Identify which cell holds the provided text, then report its (x, y) central coordinate. 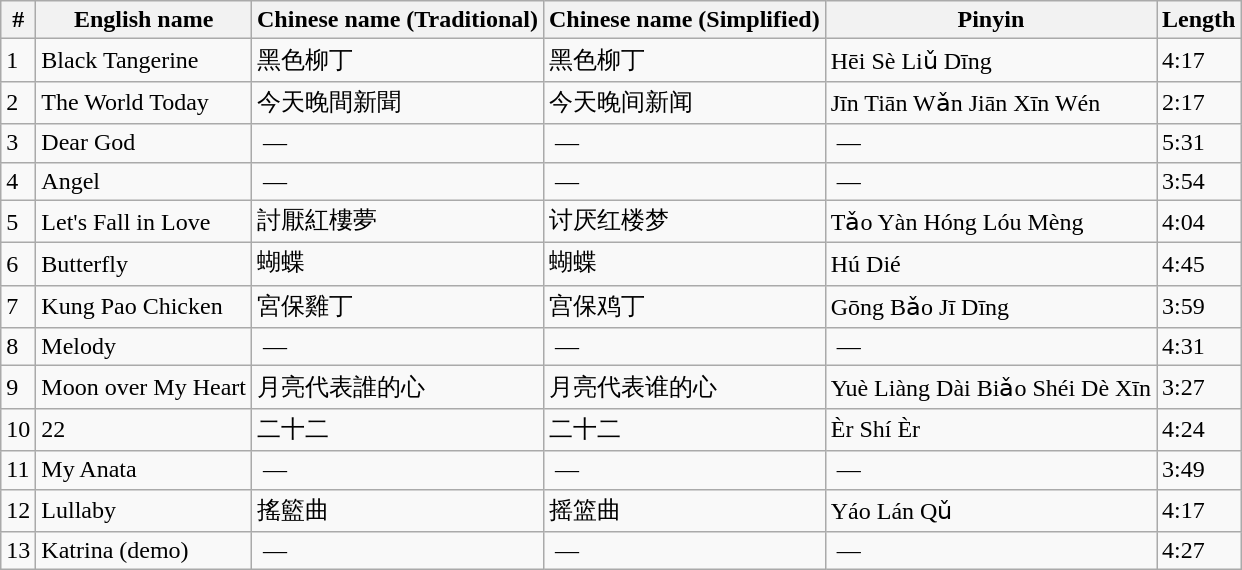
搖籃曲 (398, 510)
Yáo Lán Qǔ (990, 510)
Chinese name (Traditional) (398, 20)
4:04 (1199, 222)
Chinese name (Simplified) (684, 20)
12 (18, 510)
Let's Fall in Love (144, 222)
6 (18, 264)
Kung Pao Chicken (144, 306)
Jīn Tiān Wǎn Jiān Xīn Wén (990, 102)
13 (18, 551)
22 (144, 430)
8 (18, 347)
1 (18, 60)
My Anata (144, 470)
4:24 (1199, 430)
今天晚间新闻 (684, 102)
Length (1199, 20)
月亮代表誰的心 (398, 388)
4:31 (1199, 347)
Katrina (demo) (144, 551)
3 (18, 143)
Hú Dié (990, 264)
2 (18, 102)
5 (18, 222)
Dear God (144, 143)
Lullaby (144, 510)
4:45 (1199, 264)
3:49 (1199, 470)
月亮代表谁的心 (684, 388)
9 (18, 388)
Gōng Bǎo Jī Dīng (990, 306)
English name (144, 20)
今天晚間新聞 (398, 102)
Tǎo Yàn Hóng Lóu Mèng (990, 222)
討厭紅樓夢 (398, 222)
Pinyin (990, 20)
摇篮曲 (684, 510)
4:27 (1199, 551)
宫保鸡丁 (684, 306)
10 (18, 430)
The World Today (144, 102)
Melody (144, 347)
5:31 (1199, 143)
11 (18, 470)
Black Tangerine (144, 60)
Moon over My Heart (144, 388)
宮保雞丁 (398, 306)
Angel (144, 181)
Hēi Sè Liǔ Dīng (990, 60)
Èr Shí Èr (990, 430)
# (18, 20)
讨厌红楼梦 (684, 222)
3:59 (1199, 306)
Yuè Liàng Dài Biǎo Shéi Dè Xīn (990, 388)
2:17 (1199, 102)
Butterfly (144, 264)
3:54 (1199, 181)
3:27 (1199, 388)
7 (18, 306)
4 (18, 181)
